Scan for the cell matching the given text and deliver its [X, Y] coordinate at center. 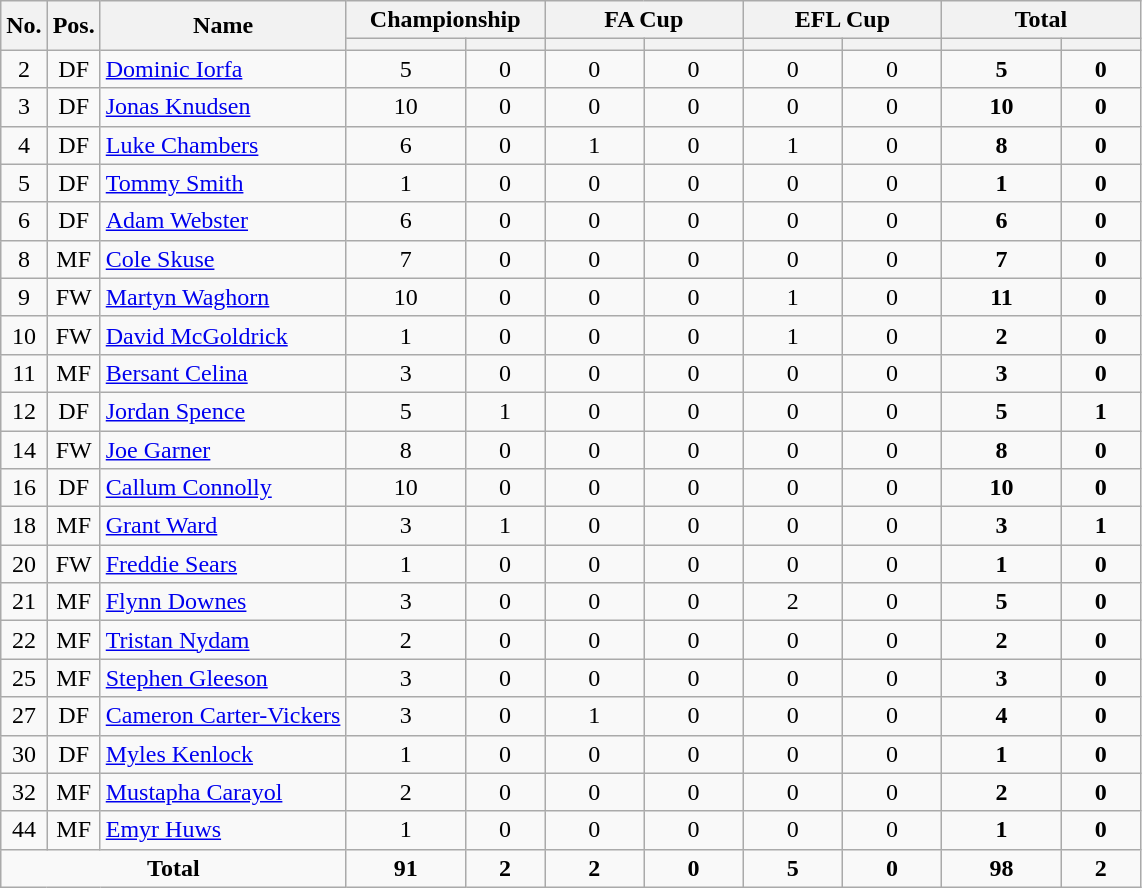
Tommy Smith [223, 183]
Joe Garner [223, 449]
Jordan Spence [223, 411]
14 [24, 449]
Tristan Nydam [223, 640]
Freddie Sears [223, 564]
FA Cup [644, 20]
32 [24, 792]
9 [24, 297]
Luke Chambers [223, 145]
Pos. [74, 26]
18 [24, 526]
Flynn Downes [223, 602]
91 [406, 868]
Bersant Celina [223, 373]
Stephen Gleeson [223, 678]
Cameron Carter-Vickers [223, 716]
16 [24, 488]
Grant Ward [223, 526]
Mustapha Carayol [223, 792]
Jonas Knudsen [223, 107]
David McGoldrick [223, 335]
27 [24, 716]
Callum Connolly [223, 488]
No. [24, 26]
98 [1002, 868]
20 [24, 564]
Martyn Waghorn [223, 297]
21 [24, 602]
22 [24, 640]
12 [24, 411]
EFL Cup [842, 20]
Adam Webster [223, 221]
30 [24, 754]
Myles Kenlock [223, 754]
Cole Skuse [223, 259]
Emyr Huws [223, 830]
Championship [446, 20]
Dominic Iorfa [223, 69]
25 [24, 678]
Name [223, 26]
44 [24, 830]
